Extract the [x, y] coordinate from the center of the cell holding the provided text.  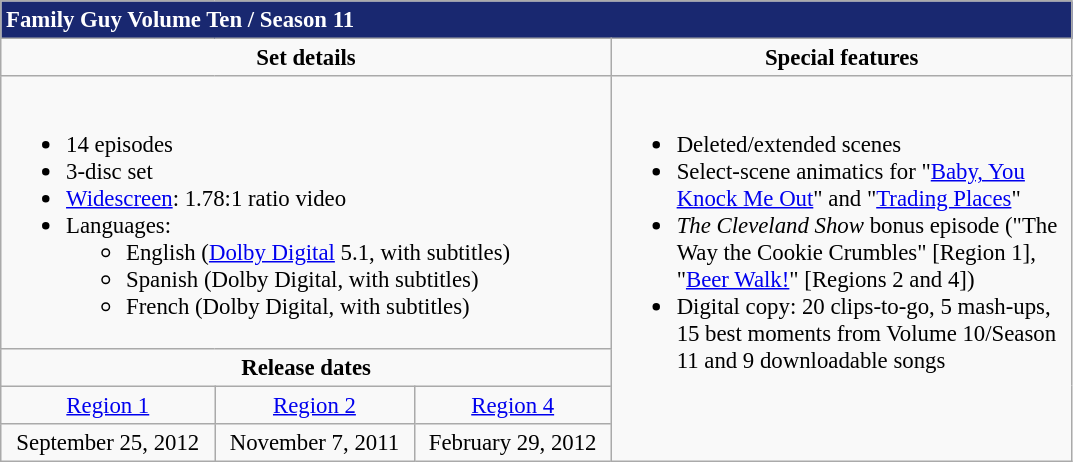
Region 2 [314, 405]
Region 4 [512, 405]
November 7, 2011 [314, 442]
Region 1 [108, 405]
Family Guy Volume Ten / Season 11 [536, 20]
September 25, 2012 [108, 442]
Special features [842, 58]
Release dates [306, 367]
February 29, 2012 [512, 442]
Set details [306, 58]
